Locate the cell with the specified text and output its (X, Y) center coordinate. 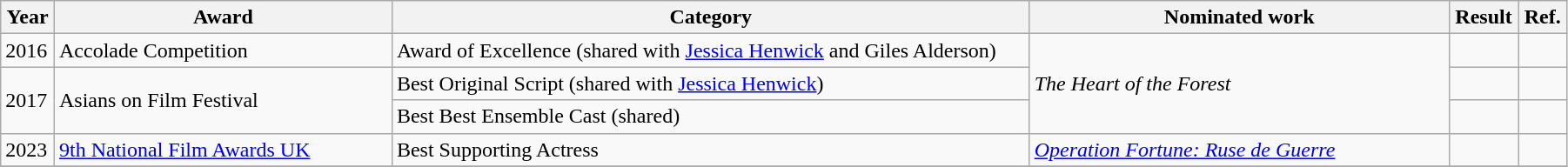
Year (28, 17)
9th National Film Awards UK (223, 150)
2016 (28, 50)
Operation Fortune: Ruse de Guerre (1239, 150)
2023 (28, 150)
Award (223, 17)
Category (710, 17)
Best Best Ensemble Cast (shared) (710, 117)
2017 (28, 100)
Best Supporting Actress (710, 150)
Accolade Competition (223, 50)
Nominated work (1239, 17)
Best Original Script (shared with Jessica Henwick) (710, 83)
The Heart of the Forest (1239, 83)
Award of Excellence (shared with Jessica Henwick and Giles Alderson) (710, 50)
Ref. (1542, 17)
Result (1484, 17)
Asians on Film Festival (223, 100)
